Scan for the cell matching the given text and deliver its [X, Y] coordinate at center. 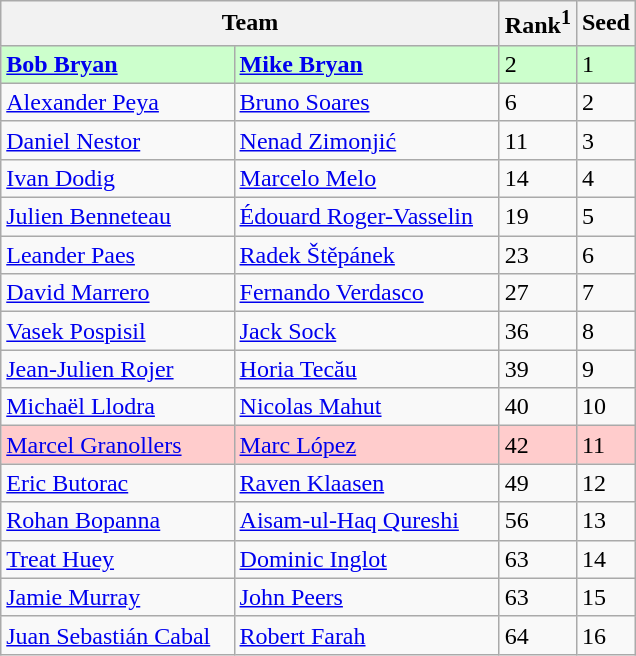
56 [538, 521]
19 [538, 217]
1 [606, 64]
Vasek Pospisil [118, 331]
Team [250, 24]
Juan Sebastián Cabal [118, 635]
27 [538, 293]
7 [606, 293]
Rank1 [538, 24]
Michaël Llodra [118, 407]
Horia Tecău [366, 369]
9 [606, 369]
Dominic Inglot [366, 559]
39 [538, 369]
8 [606, 331]
15 [606, 597]
Daniel Nestor [118, 140]
49 [538, 483]
Seed [606, 24]
Radek Štěpánek [366, 255]
Marcelo Melo [366, 178]
16 [606, 635]
Fernando Verdasco [366, 293]
12 [606, 483]
Julien Benneteau [118, 217]
Treat Huey [118, 559]
10 [606, 407]
Marcel Granollers [118, 445]
Ivan Dodig [118, 178]
4 [606, 178]
David Marrero [118, 293]
Édouard Roger-Vasselin [366, 217]
John Peers [366, 597]
Raven Klaasen [366, 483]
Aisam-ul-Haq Qureshi [366, 521]
Nenad Zimonjić [366, 140]
Bob Bryan [118, 64]
Mike Bryan [366, 64]
Alexander Peya [118, 102]
42 [538, 445]
13 [606, 521]
Leander Paes [118, 255]
Rohan Bopanna [118, 521]
Jack Sock [366, 331]
Bruno Soares [366, 102]
Jamie Murray [118, 597]
Jean-Julien Rojer [118, 369]
Nicolas Mahut [366, 407]
36 [538, 331]
40 [538, 407]
Robert Farah [366, 635]
23 [538, 255]
Marc López [366, 445]
Eric Butorac [118, 483]
5 [606, 217]
64 [538, 635]
3 [606, 140]
